Extract the [x, y] coordinate from the center of the cell holding the provided text.  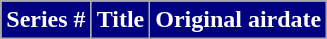
Original airdate [238, 20]
Series # [46, 20]
Title [120, 20]
